Scan for the cell matching the given text and deliver its [X, Y] coordinate at center. 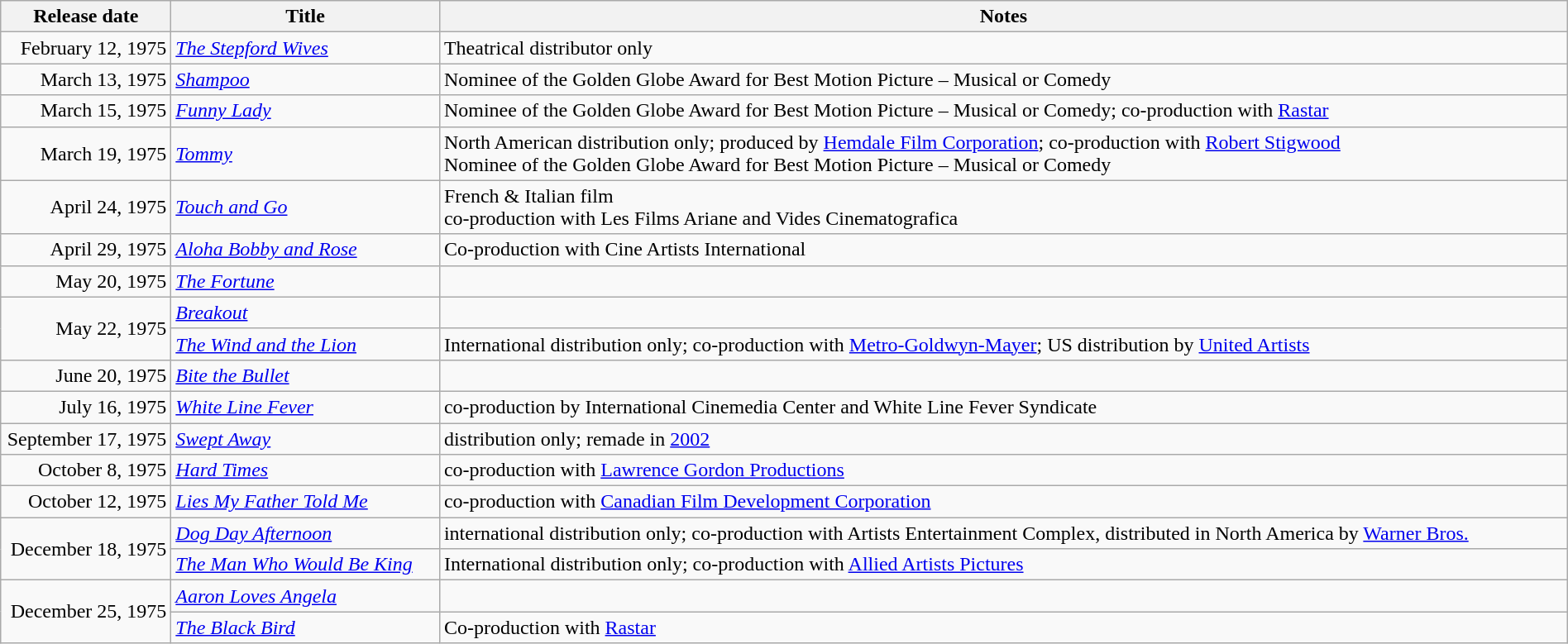
October 8, 1975 [86, 470]
July 16, 1975 [86, 407]
December 18, 1975 [86, 549]
Bite the Bullet [306, 375]
Aloha Bobby and Rose [306, 250]
International distribution only; co-production with Allied Artists Pictures [1003, 565]
September 17, 1975 [86, 439]
December 25, 1975 [86, 612]
Shampoo [306, 79]
October 12, 1975 [86, 502]
The Fortune [306, 281]
co-production by International Cinemedia Center and White Line Fever Syndicate [1003, 407]
The Stepford Wives [306, 48]
The Man Who Would Be King [306, 565]
Lies My Father Told Me [306, 502]
June 20, 1975 [86, 375]
Notes [1003, 17]
International distribution only; co-production with Metro-Goldwyn-Mayer; US distribution by United Artists [1003, 344]
Theatrical distributor only [1003, 48]
May 20, 1975 [86, 281]
March 15, 1975 [86, 111]
Breakout [306, 312]
Aaron Loves Angela [306, 596]
distribution only; remade in 2002 [1003, 439]
February 12, 1975 [86, 48]
March 19, 1975 [86, 154]
Dog Day Afternoon [306, 533]
Touch and Go [306, 207]
Co-production with Rastar [1003, 627]
The Wind and the Lion [306, 344]
White Line Fever [306, 407]
international distribution only; co-production with Artists Entertainment Complex, distributed in North America by Warner Bros. [1003, 533]
co-production with Lawrence Gordon Productions [1003, 470]
co-production with Canadian Film Development Corporation [1003, 502]
French & Italian filmco-production with Les Films Ariane and Vides Cinematografica [1003, 207]
Tommy [306, 154]
Nominee of the Golden Globe Award for Best Motion Picture – Musical or Comedy [1003, 79]
The Black Bird [306, 627]
Release date [86, 17]
Nominee of the Golden Globe Award for Best Motion Picture – Musical or Comedy; co-production with Rastar [1003, 111]
Title [306, 17]
Hard Times [306, 470]
May 22, 1975 [86, 328]
Swept Away [306, 439]
Funny Lady [306, 111]
Co-production with Cine Artists International [1003, 250]
March 13, 1975 [86, 79]
April 24, 1975 [86, 207]
April 29, 1975 [86, 250]
